Scan for the cell matching the given text and deliver its [x, y] coordinate at center. 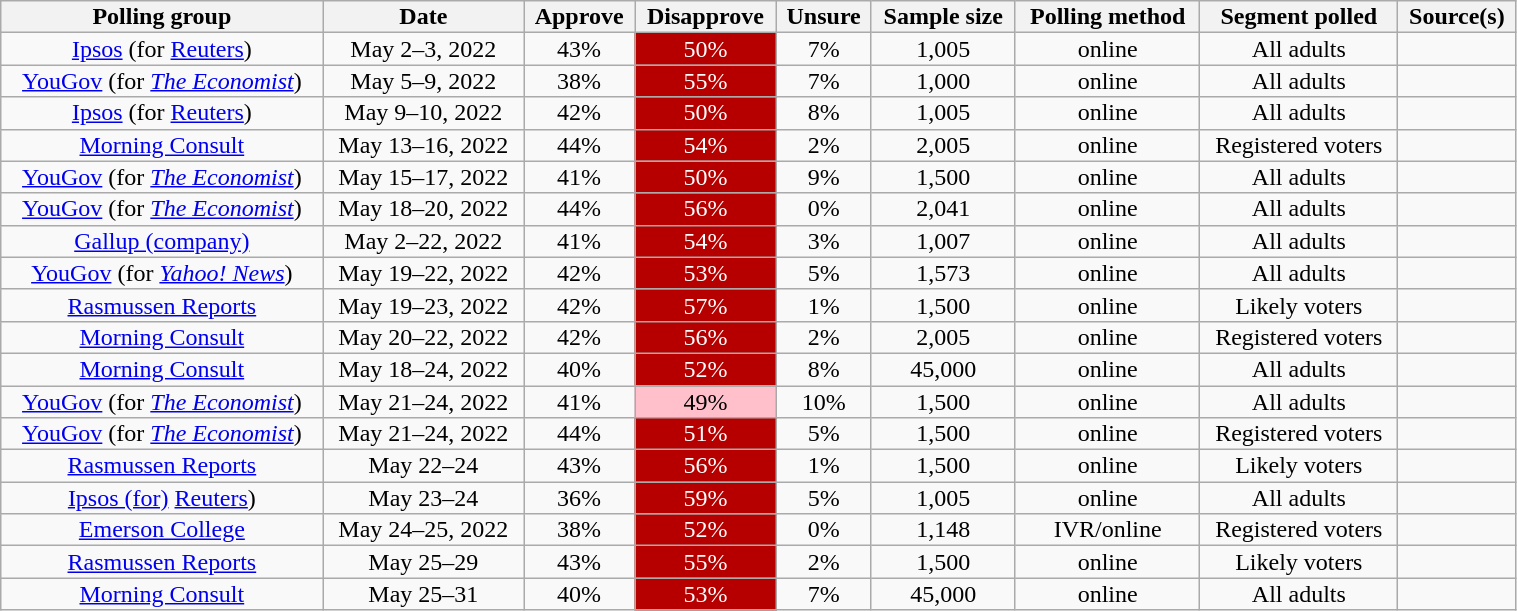
Emerson College [162, 530]
9% [824, 177]
May 2–22, 2022 [424, 241]
1,573 [944, 273]
May 18–24, 2022 [424, 369]
May 18–20, 2022 [424, 209]
51% [705, 434]
May 2–3, 2022 [424, 49]
10% [824, 402]
2,041 [944, 209]
49% [705, 402]
YouGov (for Yahoo! News) [162, 273]
IVR/online [1107, 530]
Approve [580, 17]
36% [580, 498]
May 19–22, 2022 [424, 273]
May 22–24 [424, 466]
May 15–17, 2022 [424, 177]
Disapprove [705, 17]
May 20–22, 2022 [424, 337]
May 9–10, 2022 [424, 113]
May 25–31 [424, 594]
Date [424, 17]
May 23–24 [424, 498]
3% [824, 241]
Sample size [944, 17]
May 5–9, 2022 [424, 81]
Polling method [1107, 17]
Gallup (company) [162, 241]
Ipsos (for) Reuters) [162, 498]
57% [705, 305]
May 24–25, 2022 [424, 530]
1,148 [944, 530]
May 25–29 [424, 562]
Unsure [824, 17]
May 13–16, 2022 [424, 145]
Polling group [162, 17]
Source(s) [1457, 17]
May 19–23, 2022 [424, 305]
1,000 [944, 81]
59% [705, 498]
1,007 [944, 241]
Segment polled [1299, 17]
